Extract the (x, y) coordinate from the center of the cell holding the provided text.  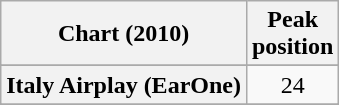
24 (292, 85)
Chart (2010) (124, 34)
Italy Airplay (EarOne) (124, 85)
Peak position (292, 34)
